Extract the [x, y] coordinate from the center of the cell holding the provided text.  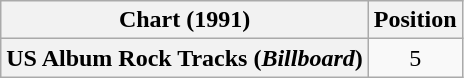
Chart (1991) [185, 20]
Position [415, 20]
US Album Rock Tracks (Billboard) [185, 58]
5 [415, 58]
